Capture the cell that displays the provided text and extract its [x, y] central coordinate. 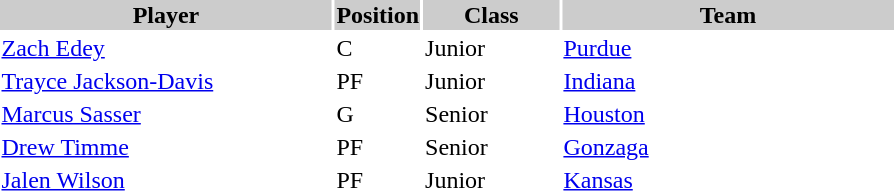
Gonzaga [728, 147]
Trayce Jackson-Davis [166, 81]
C [378, 48]
Player [166, 15]
Position [378, 15]
G [378, 114]
Houston [728, 114]
Class [492, 15]
Indiana [728, 81]
Purdue [728, 48]
Drew Timme [166, 147]
Marcus Sasser [166, 114]
Team [728, 15]
Zach Edey [166, 48]
